From the cell containing the given text, extract its center point as (x, y) coordinate. 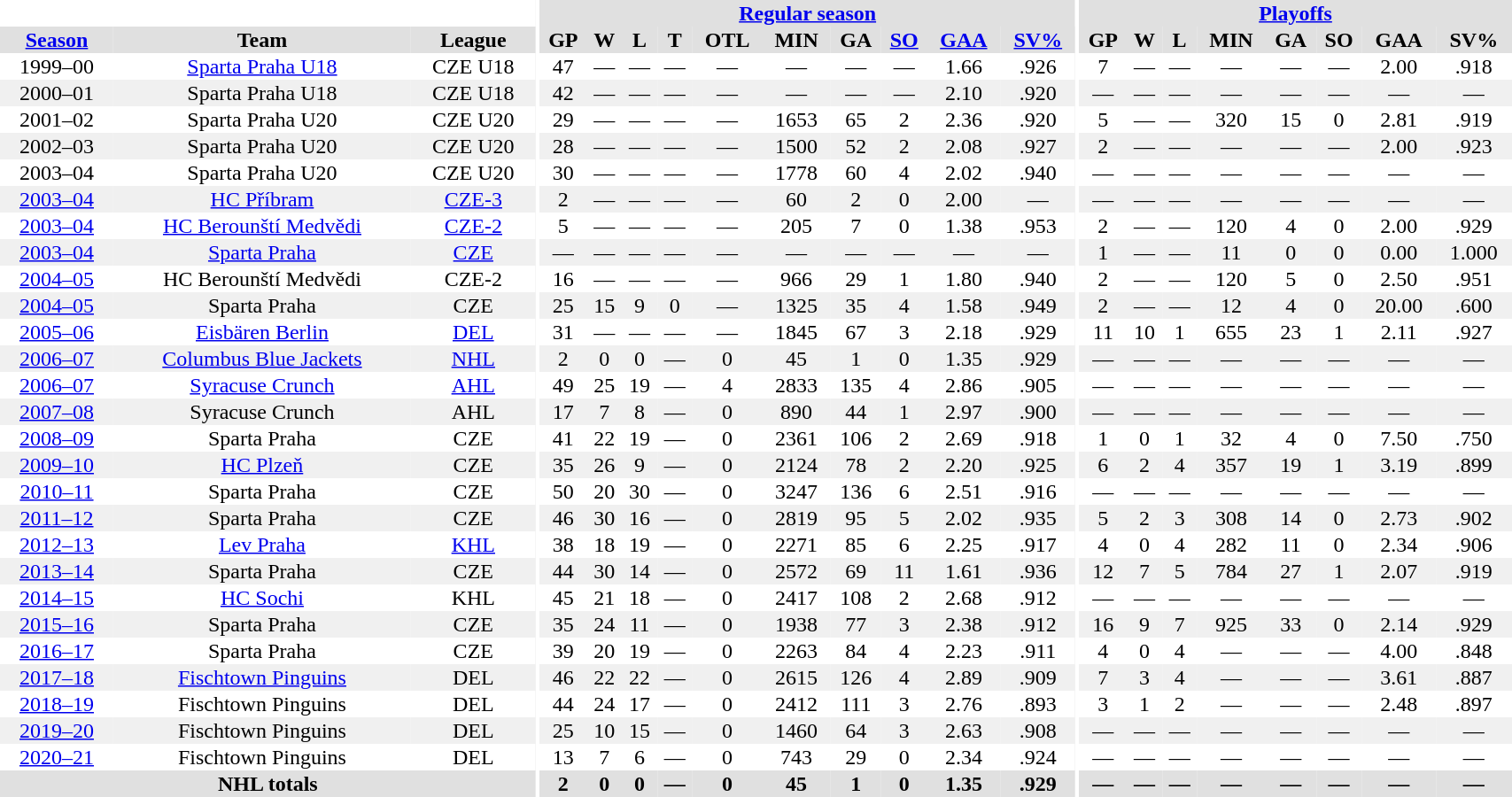
Regular season (808, 13)
Lev Praha (262, 545)
1500 (797, 146)
126 (856, 677)
50 (563, 491)
1.61 (964, 571)
.900 (1038, 412)
.887 (1474, 677)
13 (563, 757)
1325 (797, 306)
NHL (473, 359)
2018–19 (57, 704)
2.20 (964, 465)
2615 (797, 677)
282 (1231, 545)
78 (856, 465)
2.73 (1399, 518)
67 (856, 332)
HC Plzeň (262, 465)
.926 (1038, 66)
966 (797, 279)
2833 (797, 385)
205 (797, 226)
2.08 (964, 146)
NHL totals (268, 784)
1.66 (964, 66)
.893 (1038, 704)
.925 (1038, 465)
2009–10 (57, 465)
2.86 (964, 385)
.936 (1038, 571)
.897 (1474, 704)
Columbus Blue Jackets (262, 359)
784 (1231, 571)
.923 (1474, 146)
2361 (797, 438)
49 (563, 385)
3.61 (1399, 677)
1.000 (1474, 252)
2020–21 (57, 757)
64 (856, 731)
3247 (797, 491)
.908 (1038, 731)
2.23 (964, 651)
65 (856, 120)
2412 (797, 704)
308 (1231, 518)
106 (856, 438)
.916 (1038, 491)
108 (856, 598)
41 (563, 438)
28 (563, 146)
2263 (797, 651)
2011–12 (57, 518)
2572 (797, 571)
2012–13 (57, 545)
42 (563, 93)
.949 (1038, 306)
2.63 (964, 731)
1460 (797, 731)
2124 (797, 465)
HC Příbram (262, 199)
32 (1231, 438)
CZE-3 (473, 199)
2.38 (964, 624)
.905 (1038, 385)
Season (57, 40)
.924 (1038, 757)
.600 (1474, 306)
7.50 (1399, 438)
1938 (797, 624)
2.18 (964, 332)
77 (856, 624)
2002–03 (57, 146)
2017–18 (57, 677)
27 (1290, 571)
2.76 (964, 704)
33 (1290, 624)
2016–17 (57, 651)
1653 (797, 120)
38 (563, 545)
T (675, 40)
2008–09 (57, 438)
.951 (1474, 279)
2.81 (1399, 120)
1.58 (964, 306)
1.80 (964, 279)
23 (1290, 332)
135 (856, 385)
21 (605, 598)
890 (797, 412)
47 (563, 66)
OTL (728, 40)
2.25 (964, 545)
2.36 (964, 120)
4.00 (1399, 651)
2.10 (964, 93)
.750 (1474, 438)
2010–11 (57, 491)
1999–00 (57, 66)
2001–02 (57, 120)
69 (856, 571)
Playoffs (1296, 13)
.848 (1474, 651)
743 (797, 757)
2019–20 (57, 731)
1778 (797, 173)
2819 (797, 518)
2.14 (1399, 624)
2417 (797, 598)
2.07 (1399, 571)
.911 (1038, 651)
26 (605, 465)
320 (1231, 120)
2.97 (964, 412)
2.48 (1399, 704)
League (473, 40)
2.50 (1399, 279)
2.89 (964, 677)
Team (262, 40)
.917 (1038, 545)
20.00 (1399, 306)
31 (563, 332)
2.68 (964, 598)
.953 (1038, 226)
HC Sochi (262, 598)
2.51 (964, 491)
2007–08 (57, 412)
.902 (1474, 518)
2.11 (1399, 332)
2015–16 (57, 624)
52 (856, 146)
925 (1231, 624)
2271 (797, 545)
.899 (1474, 465)
3.19 (1399, 465)
136 (856, 491)
39 (563, 651)
357 (1231, 465)
0.00 (1399, 252)
2.69 (964, 438)
1.38 (964, 226)
.909 (1038, 677)
Eisbären Berlin (262, 332)
2000–01 (57, 93)
111 (856, 704)
84 (856, 651)
85 (856, 545)
.906 (1474, 545)
1845 (797, 332)
95 (856, 518)
2014–15 (57, 598)
2005–06 (57, 332)
2013–14 (57, 571)
655 (1231, 332)
.935 (1038, 518)
8 (640, 412)
